Scan for the cell matching the given text and deliver its [X, Y] coordinate at center. 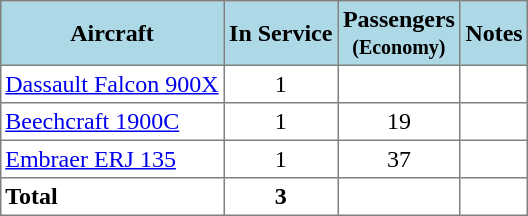
Beechcraft 1900C [112, 122]
Passengers(Economy) [399, 33]
Dassault Falcon 900X [112, 84]
37 [399, 159]
Aircraft [112, 33]
3 [281, 197]
In Service [281, 33]
Embraer ERJ 135 [112, 159]
19 [399, 122]
Total [112, 197]
Notes [494, 33]
